Output the [X, Y] coordinate of the center of the cell containing the given text.  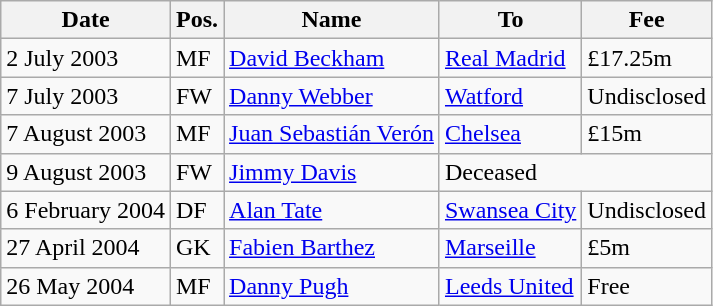
6 February 2004 [86, 210]
Pos. [196, 20]
£17.25m [647, 58]
Jimmy Davis [332, 172]
Danny Webber [332, 96]
GK [196, 248]
Swansea City [510, 210]
Alan Tate [332, 210]
Fabien Barthez [332, 248]
7 July 2003 [86, 96]
Free [647, 286]
Name [332, 20]
David Beckham [332, 58]
Leeds United [510, 286]
To [510, 20]
2 July 2003 [86, 58]
Juan Sebastián Verón [332, 134]
Danny Pugh [332, 286]
DF [196, 210]
7 August 2003 [86, 134]
£15m [647, 134]
Deceased [575, 172]
Marseille [510, 248]
Real Madrid [510, 58]
Chelsea [510, 134]
27 April 2004 [86, 248]
26 May 2004 [86, 286]
Date [86, 20]
Fee [647, 20]
9 August 2003 [86, 172]
Watford [510, 96]
£5m [647, 248]
